Locate the cell with the specified text and output its (X, Y) center coordinate. 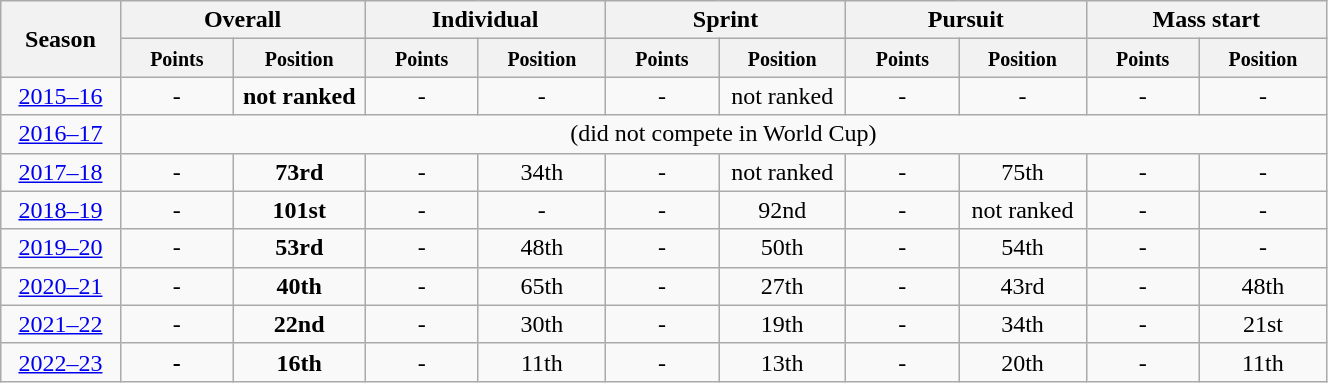
20th (1022, 362)
30th (542, 324)
Mass start (1206, 20)
22nd (298, 324)
13th (782, 362)
2021–22 (60, 324)
27th (782, 286)
75th (1022, 172)
16th (298, 362)
21st (1262, 324)
53rd (298, 248)
2017–18 (60, 172)
65th (542, 286)
Pursuit (966, 20)
2020–21 (60, 286)
73rd (298, 172)
92nd (782, 210)
40th (298, 286)
54th (1022, 248)
101st (298, 210)
Sprint (725, 20)
2018–19 (60, 210)
Season (60, 39)
50th (782, 248)
2016–17 (60, 134)
Overall (242, 20)
Individual (485, 20)
(did not compete in World Cup) (723, 134)
2019–20 (60, 248)
43rd (1022, 286)
2015–16 (60, 96)
2022–23 (60, 362)
19th (782, 324)
